For the text-containing cell, return its midpoint in [X, Y] coordinate format. 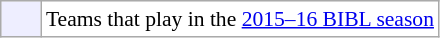
Teams that play in the 2015–16 BIBL season [240, 19]
